Determine the [X, Y] coordinate at the center of the cell enclosing the given text.  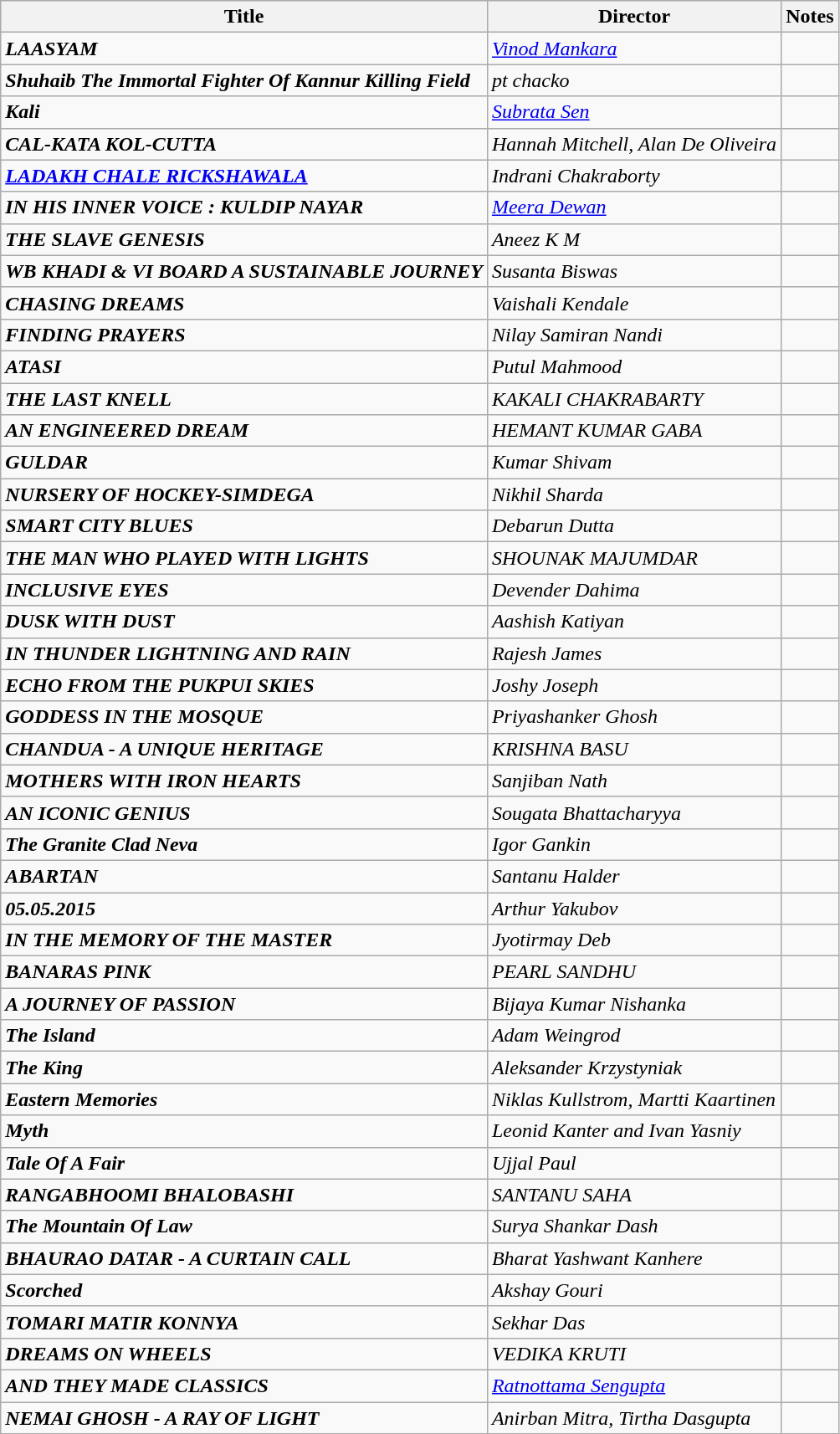
AN ICONIC GENIUS [244, 812]
05.05.2015 [244, 908]
Aneez K M [634, 239]
The Mountain Of Law [244, 1227]
Bijaya Kumar Nishanka [634, 1004]
Surya Shankar Dash [634, 1227]
IN THE MEMORY OF THE MASTER [244, 940]
THE LAST KNELL [244, 399]
SHOUNAK MAJUMDAR [634, 558]
Anirban Mitra, Tirtha Dasgupta [634, 1418]
SANTANU SAHA [634, 1195]
BANARAS PINK [244, 972]
PEARL SANDHU [634, 972]
ABARTAN [244, 876]
Aashish Katiyan [634, 622]
CHANDUA - A UNIQUE HERITAGE [244, 749]
KAKALI CHAKRABARTY [634, 399]
Nilay Samiran Nandi [634, 335]
ATASI [244, 366]
Rajesh James [634, 653]
LADAKH CHALE RICKSHAWALA [244, 176]
AND THEY MADE CLASSICS [244, 1385]
Priyashanker Ghosh [634, 717]
LAASYAM [244, 49]
Susanta Biswas [634, 271]
Eastern Memories [244, 1099]
TOMARI MATIR KONNYA [244, 1322]
INCLUSIVE EYES [244, 590]
Joshy Joseph [634, 685]
BHAURAO DATAR - A CURTAIN CALL [244, 1258]
Kumar Shivam [634, 463]
VEDIKA KRUTI [634, 1354]
WB KHADI & VI BOARD A SUSTAINABLE JOURNEY [244, 271]
RANGABHOOMI BHALOBASHI [244, 1195]
NEMAI GHOSH - A RAY OF LIGHT [244, 1418]
Igor Gankin [634, 844]
Kali [244, 112]
Vinod Mankara [634, 49]
IN HIS INNER VOICE : KULDIP NAYAR [244, 207]
IN THUNDER LIGHTNING AND RAIN [244, 653]
DREAMS ON WHEELS [244, 1354]
Title [244, 17]
Leonid Kanter and Ivan Yasniy [634, 1131]
Tale Of A Fair [244, 1163]
Akshay Gouri [634, 1290]
Sanjiban Nath [634, 781]
CAL-KATA KOL-CUTTA [244, 144]
GULDAR [244, 463]
AN ENGINEERED DREAM [244, 431]
Sougata Bhattacharyya [634, 812]
Shuhaib The Immortal Fighter Of Kannur Killing Field [244, 80]
Adam Weingrod [634, 1036]
The Granite Clad Neva [244, 844]
pt chacko [634, 80]
NURSERY OF HOCKEY-SIMDEGA [244, 494]
ECHO FROM THE PUKPUI SKIES [244, 685]
Subrata Sen [634, 112]
Myth [244, 1131]
Arthur Yakubov [634, 908]
Aleksander Krzystyniak [634, 1068]
Bharat Yashwant Kanhere [634, 1258]
MOTHERS WITH IRON HEARTS [244, 781]
Debarun Dutta [634, 526]
A JOURNEY OF PASSION [244, 1004]
SMART CITY BLUES [244, 526]
Hannah Mitchell, Alan De Oliveira [634, 144]
Sekhar Das [634, 1322]
Devender Dahima [634, 590]
THE SLAVE GENESIS [244, 239]
Vaishali Kendale [634, 303]
Meera Dewan [634, 207]
Notes [810, 17]
Ratnottama Sengupta [634, 1385]
The Island [244, 1036]
Jyotirmay Deb [634, 940]
The King [244, 1068]
THE MAN WHO PLAYED WITH LIGHTS [244, 558]
Indrani Chakraborty [634, 176]
Santanu Halder [634, 876]
FINDING PRAYERS [244, 335]
KRISHNA BASU [634, 749]
Nikhil Sharda [634, 494]
GODDESS IN THE MOSQUE [244, 717]
Ujjal Paul [634, 1163]
Director [634, 17]
DUSK WITH DUST [244, 622]
Putul Mahmood [634, 366]
HEMANT KUMAR GABA [634, 431]
Scorched [244, 1290]
CHASING DREAMS [244, 303]
Niklas Kullstrom, Martti Kaartinen [634, 1099]
